Search for the cell housing the specified text and yield its [X, Y] center coordinate. 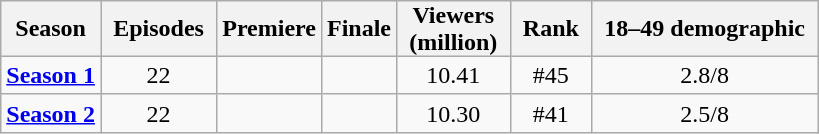
Season 1 [51, 75]
Finale [358, 29]
2.5/8 [705, 113]
#45 [551, 75]
Season 2 [51, 113]
10.30 [454, 113]
18–49 demographic [705, 29]
2.8/8 [705, 75]
#41 [551, 113]
Premiere [270, 29]
Viewers(million) [454, 29]
Rank [551, 29]
Season [51, 29]
Episodes [158, 29]
10.41 [454, 75]
